Return the [x, y] coordinate for the center point of the cell that contains the specified text.  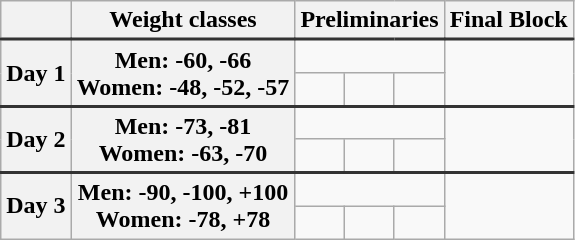
Day 1 [36, 74]
Weight classes [183, 20]
Preliminaries [370, 20]
Day 2 [36, 140]
Men: -73, -81 Women: -63, -70 [183, 140]
Final Block [508, 20]
Men: -90, -100, +100 Women: -78, +78 [183, 206]
Men: -60, -66 Women: -48, -52, -57 [183, 74]
Day 3 [36, 206]
